Extract the [X, Y] coordinate from the center of the cell holding the provided text.  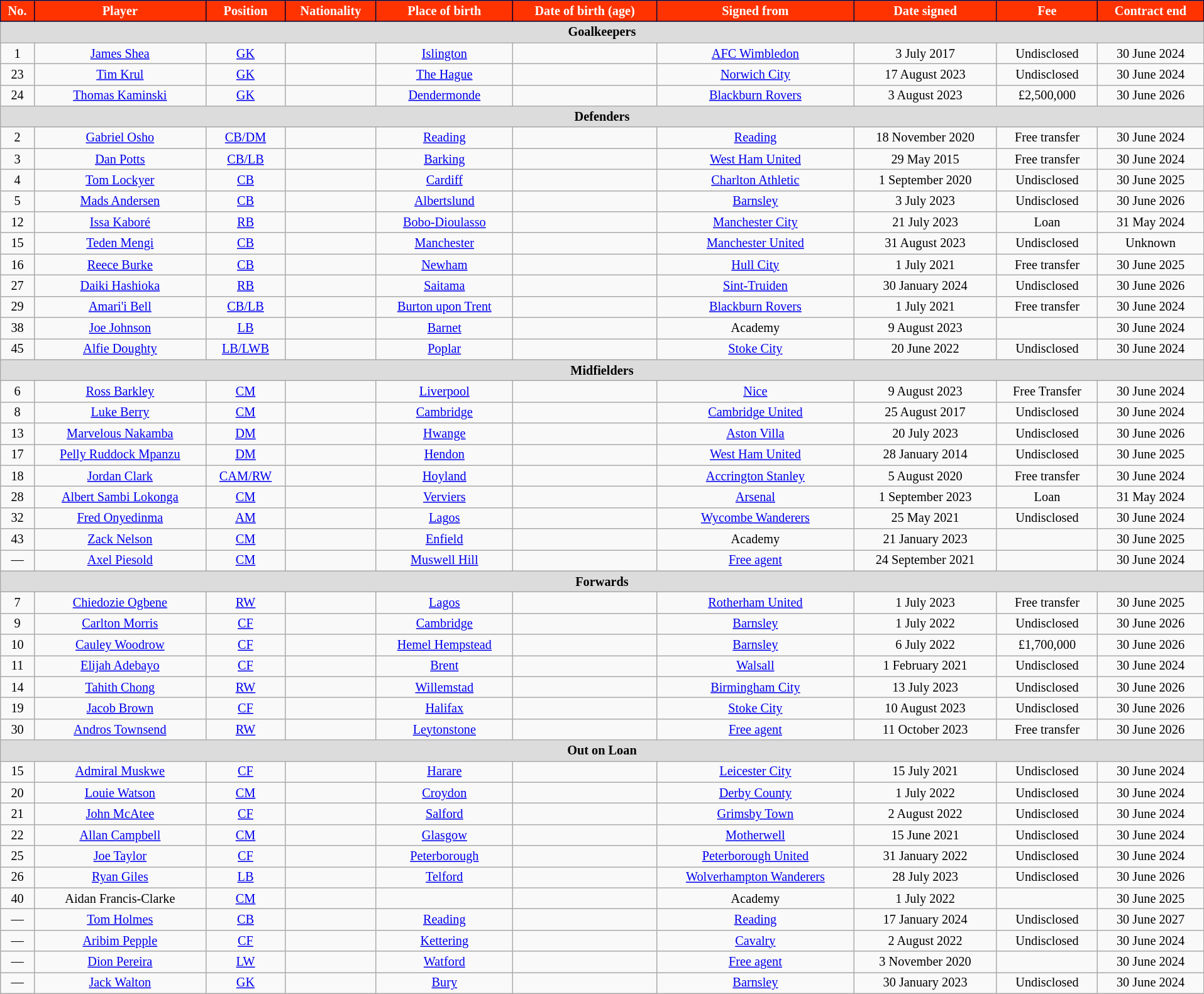
Louie Watson [119, 793]
30 [18, 729]
30 January 2023 [925, 983]
45 [18, 349]
17 [18, 455]
Jack Walton [119, 983]
21 July 2023 [925, 222]
24 September 2021 [925, 560]
25 August 2017 [925, 412]
7 [18, 602]
Allan Campbell [119, 835]
30 June 2027 [1151, 919]
Leytonstone [444, 729]
Willemstad [444, 687]
26 [18, 877]
20 June 2022 [925, 349]
Chiedozie Ogbene [119, 602]
No. [18, 11]
3 [18, 159]
Carlton Morris [119, 624]
The Hague [444, 74]
5 [18, 201]
3 November 2020 [925, 962]
10 August 2023 [925, 708]
Albert Sambi Lokonga [119, 497]
1 September 2023 [925, 497]
32 [18, 518]
Teden Mengi [119, 243]
Jacob Brown [119, 708]
Midfielders [602, 370]
15 July 2021 [925, 771]
30 January 2024 [925, 285]
LW [245, 962]
Barnet [444, 328]
Ross Barkley [119, 391]
Manchester [444, 243]
Charlton Athletic [756, 180]
Brent [444, 666]
Date signed [925, 11]
Admiral Muskwe [119, 771]
Poplar [444, 349]
Sint-Truiden [756, 285]
Position [245, 11]
11 October 2023 [925, 729]
Salford [444, 814]
Tom Holmes [119, 919]
Accrington Stanley [756, 476]
40 [18, 898]
Peterborough United [756, 856]
Manchester United [756, 243]
Leicester City [756, 771]
8 [18, 412]
Cauley Woodrow [119, 645]
Harare [444, 771]
Player [119, 11]
Liverpool [444, 391]
6 July 2022 [925, 645]
Barking [444, 159]
Mads Andersen [119, 201]
23 [18, 74]
Albertslund [444, 201]
Goalkeepers [602, 32]
Newham [444, 265]
Ryan Giles [119, 877]
James Shea [119, 53]
15 June 2021 [925, 835]
Kettering [444, 941]
25 [18, 856]
Reece Burke [119, 265]
Defenders [602, 116]
Rotherham United [756, 602]
17 August 2023 [925, 74]
28 January 2014 [925, 455]
Halifax [444, 708]
Out on Loan [602, 751]
29 May 2015 [925, 159]
5 August 2020 [925, 476]
Axel Piesold [119, 560]
Free Transfer [1047, 391]
Gabriel Osho [119, 138]
Daiki Hashioka [119, 285]
Arsenal [756, 497]
3 July 2023 [925, 201]
Manchester City [756, 222]
Glasgow [444, 835]
38 [18, 328]
Hoyland [444, 476]
20 July 2023 [925, 433]
Amari'i Bell [119, 307]
21 January 2023 [925, 539]
3 August 2023 [925, 96]
28 [18, 497]
4 [18, 180]
18 [18, 476]
Nationality [331, 11]
13 July 2023 [925, 687]
20 [18, 793]
Cardiff [444, 180]
Date of birth (age) [585, 11]
16 [18, 265]
Alfie Doughty [119, 349]
Hwange [444, 433]
Joe Johnson [119, 328]
LB/LWB [245, 349]
Pelly Ruddock Mpanzu [119, 455]
1 [18, 53]
19 [18, 708]
13 [18, 433]
28 July 2023 [925, 877]
Dion Pereira [119, 962]
29 [18, 307]
22 [18, 835]
CB/DM [245, 138]
Tim Krul [119, 74]
Burton upon Trent [444, 307]
Fred Onyedinma [119, 518]
Dan Potts [119, 159]
Jordan Clark [119, 476]
£2,500,000 [1047, 96]
Hull City [756, 265]
CAM/RW [245, 476]
Elijah Adebayo [119, 666]
3 July 2017 [925, 53]
Aidan Francis-Clarke [119, 898]
Zack Nelson [119, 539]
£1,700,000 [1047, 645]
Verviers [444, 497]
Joe Taylor [119, 856]
Wycombe Wanderers [756, 518]
Norwich City [756, 74]
31 January 2022 [925, 856]
1 February 2021 [925, 666]
1 September 2020 [925, 180]
Cambridge United [756, 412]
Hemel Hempstead [444, 645]
Cavalry [756, 941]
Islington [444, 53]
Signed from [756, 11]
Tom Lockyer [119, 180]
Hendon [444, 455]
14 [18, 687]
Muswell Hill [444, 560]
Bury [444, 983]
27 [18, 285]
Grimsby Town [756, 814]
6 [18, 391]
Saitama [444, 285]
Issa Kaboré [119, 222]
Peterborough [444, 856]
Place of birth [444, 11]
43 [18, 539]
18 November 2020 [925, 138]
10 [18, 645]
Luke Berry [119, 412]
17 January 2024 [925, 919]
24 [18, 96]
31 August 2023 [925, 243]
Marvelous Nakamba [119, 433]
2 [18, 138]
Derby County [756, 793]
Aribim Pepple [119, 941]
Aston Villa [756, 433]
Tahith Chong [119, 687]
9 [18, 624]
1 July 2023 [925, 602]
Contract end [1151, 11]
Thomas Kaminski [119, 96]
Telford [444, 877]
11 [18, 666]
John McAtee [119, 814]
Nice [756, 391]
Motherwell [756, 835]
12 [18, 222]
Forwards [602, 582]
Enfield [444, 539]
Walsall [756, 666]
Bobo-Dioulasso [444, 222]
Birmingham City [756, 687]
25 May 2021 [925, 518]
Croydon [444, 793]
Unknown [1151, 243]
Watford [444, 962]
Wolverhampton Wanderers [756, 877]
21 [18, 814]
Fee [1047, 11]
AM [245, 518]
AFC Wimbledon [756, 53]
Dendermonde [444, 96]
Andros Townsend [119, 729]
